Detect which cell encompasses the target text, then output its (X, Y) center coordinate. 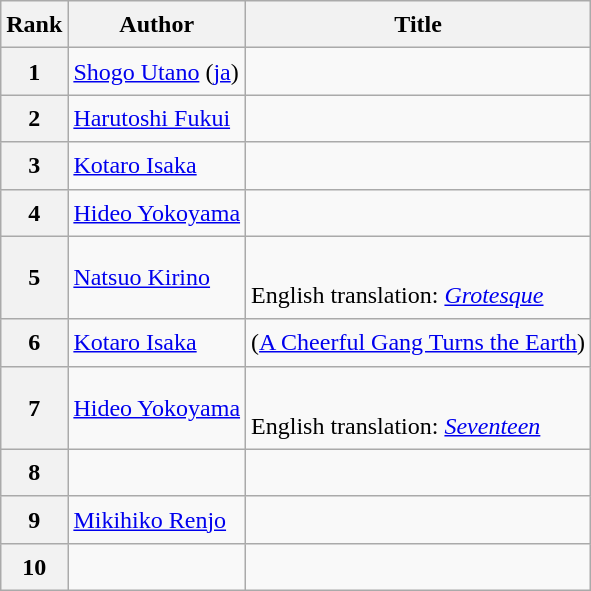
6 (34, 342)
Harutoshi Fukui (157, 118)
Natsuo Kirino (157, 278)
Title (418, 24)
10 (34, 566)
3 (34, 166)
2 (34, 118)
5 (34, 278)
Rank (34, 24)
English translation: Seventeen (418, 408)
(A Cheerful Gang Turns the Earth) (418, 342)
Mikihiko Renjo (157, 520)
7 (34, 408)
4 (34, 212)
Author (157, 24)
8 (34, 472)
English translation: Grotesque (418, 278)
9 (34, 520)
1 (34, 72)
Shogo Utano (ja) (157, 72)
